Scan for the cell matching the given text and deliver its (x, y) coordinate at center. 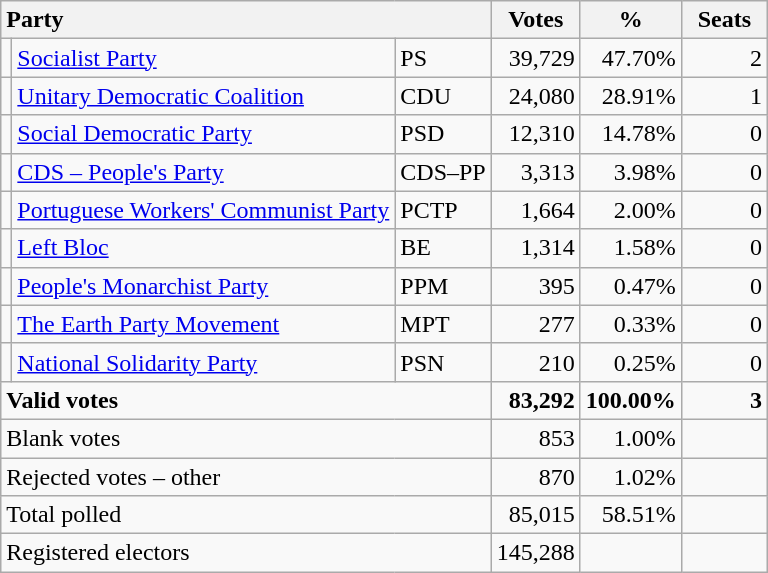
Party (246, 20)
1,314 (536, 248)
Unitary Democratic Coalition (204, 96)
395 (536, 286)
12,310 (536, 134)
0.33% (630, 324)
2 (724, 58)
PPM (443, 286)
Left Bloc (204, 248)
28.91% (630, 96)
1,664 (536, 210)
People's Monarchist Party (204, 286)
CDU (443, 96)
Socialist Party (204, 58)
100.00% (630, 400)
Blank votes (246, 438)
Registered electors (246, 553)
1.00% (630, 438)
3,313 (536, 172)
47.70% (630, 58)
210 (536, 362)
PSD (443, 134)
1.02% (630, 477)
39,729 (536, 58)
0.47% (630, 286)
14.78% (630, 134)
2.00% (630, 210)
58.51% (630, 515)
Seats (724, 20)
85,015 (536, 515)
0.25% (630, 362)
Rejected votes – other (246, 477)
PSN (443, 362)
83,292 (536, 400)
Portuguese Workers' Communist Party (204, 210)
870 (536, 477)
24,080 (536, 96)
% (630, 20)
CDS – People's Party (204, 172)
CDS–PP (443, 172)
Total polled (246, 515)
PCTP (443, 210)
3 (724, 400)
1 (724, 96)
1.58% (630, 248)
BE (443, 248)
145,288 (536, 553)
3.98% (630, 172)
Social Democratic Party (204, 134)
277 (536, 324)
Valid votes (246, 400)
853 (536, 438)
Votes (536, 20)
The Earth Party Movement (204, 324)
National Solidarity Party (204, 362)
MPT (443, 324)
PS (443, 58)
